Extract the [X, Y] coordinate from the center of the cell holding the provided text.  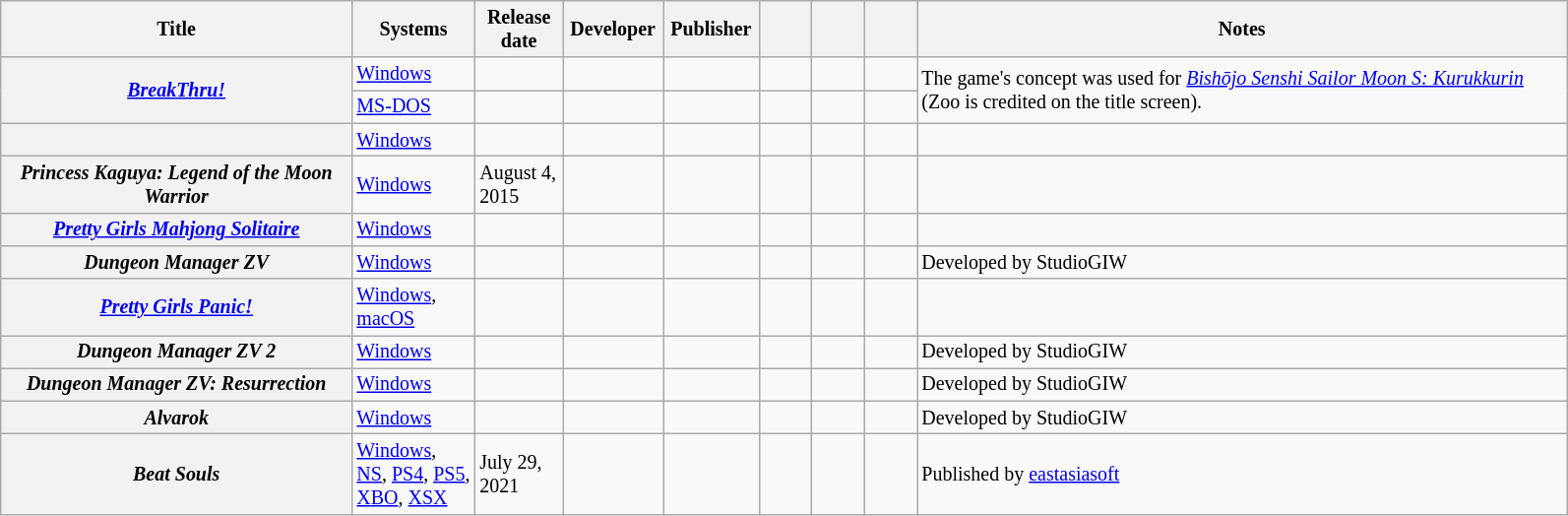
Windows, NS, PS4, PS5, XBO, XSX [413, 475]
Developer [613, 30]
Dungeon Manager ZV: Resurrection [177, 384]
Notes [1242, 30]
Pretty Girls Mahjong Solitaire [177, 228]
Release date [520, 30]
Dungeon Manager ZV [177, 262]
Pretty Girls Panic! [177, 307]
Beat Souls [177, 475]
Princess Kaguya: Legend of the Moon Warrior [177, 185]
August 4, 2015 [520, 185]
Windows, macOS [413, 307]
Publisher [711, 30]
Published by eastasiasoft [1242, 475]
Dungeon Manager ZV 2 [177, 353]
The game's concept was used for Bishōjo Senshi Sailor Moon S: Kurukkurin (Zoo is credited on the title screen). [1242, 91]
July 29, 2021 [520, 475]
BreakThru! [177, 91]
Title [177, 30]
Alvarok [177, 418]
Systems [413, 30]
MS-DOS [413, 106]
